Detect which cell encompasses the target text, then output its (x, y) center coordinate. 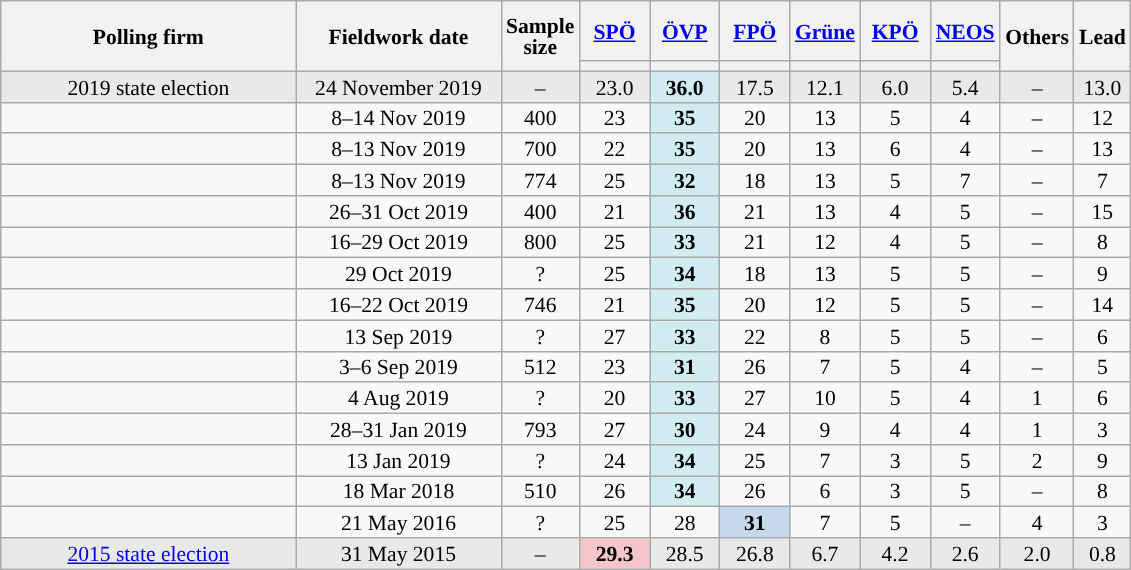
5.4 (965, 86)
746 (540, 304)
2.0 (1037, 554)
KPÖ (895, 31)
17.5 (755, 86)
700 (540, 150)
29 Oct 2019 (398, 274)
SPÖ (614, 31)
36.0 (685, 86)
NEOS (965, 31)
18 Mar 2018 (398, 492)
36 (685, 212)
29.3 (614, 554)
15 (1102, 212)
28–31 Jan 2019 (398, 430)
ÖVP (685, 31)
2 (1037, 460)
2.6 (965, 554)
30 (685, 430)
32 (685, 180)
Others (1037, 36)
6.0 (895, 86)
512 (540, 366)
3–6 Sep 2019 (398, 366)
26–31 Oct 2019 (398, 212)
31 May 2015 (398, 554)
793 (540, 430)
13 Sep 2019 (398, 336)
0.8 (1102, 554)
21 May 2016 (398, 522)
24 November 2019 (398, 86)
Fieldwork date (398, 36)
10 (825, 398)
28 (685, 522)
16–29 Oct 2019 (398, 242)
13 Jan 2019 (398, 460)
23.0 (614, 86)
774 (540, 180)
12.1 (825, 86)
26.8 (755, 554)
Polling firm (148, 36)
14 (1102, 304)
4 Aug 2019 (398, 398)
510 (540, 492)
8–14 Nov 2019 (398, 118)
800 (540, 242)
28.5 (685, 554)
2019 state election (148, 86)
FPÖ (755, 31)
13.0 (1102, 86)
Samplesize (540, 36)
2015 state election (148, 554)
Lead (1102, 36)
16–22 Oct 2019 (398, 304)
Grüne (825, 31)
4.2 (895, 554)
6.7 (825, 554)
